Pinpoint the cell where the given text exists, returning its [X, Y] midpoint coordinate. 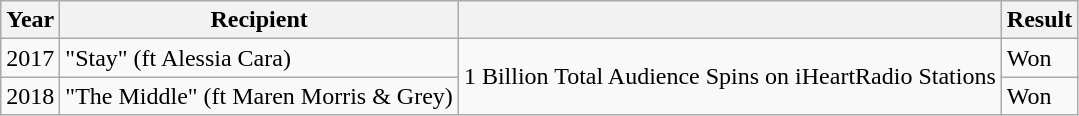
Year [30, 20]
"The Middle" (ft Maren Morris & Grey) [260, 96]
Recipient [260, 20]
"Stay" (ft Alessia Cara) [260, 58]
Result [1039, 20]
2017 [30, 58]
2018 [30, 96]
1 Billion Total Audience Spins on iHeartRadio Stations [730, 77]
